Extract the (X, Y) coordinate from the center of the cell holding the provided text.  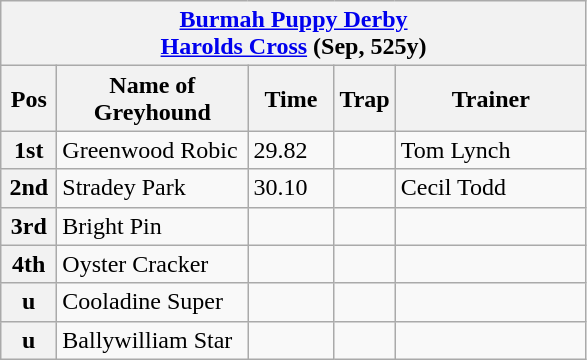
3rd (29, 226)
Cooladine Super (152, 302)
2nd (29, 188)
Oyster Cracker (152, 264)
30.10 (291, 188)
Pos (29, 98)
Bright Pin (152, 226)
Trainer (490, 98)
29.82 (291, 150)
4th (29, 264)
Stradey Park (152, 188)
Ballywilliam Star (152, 340)
Time (291, 98)
Burmah Puppy Derby Harolds Cross (Sep, 525y) (294, 34)
Tom Lynch (490, 150)
Name of Greyhound (152, 98)
1st (29, 150)
Greenwood Robic (152, 150)
Trap (364, 98)
Cecil Todd (490, 188)
